Pinpoint the cell where the given text exists, returning its (x, y) midpoint coordinate. 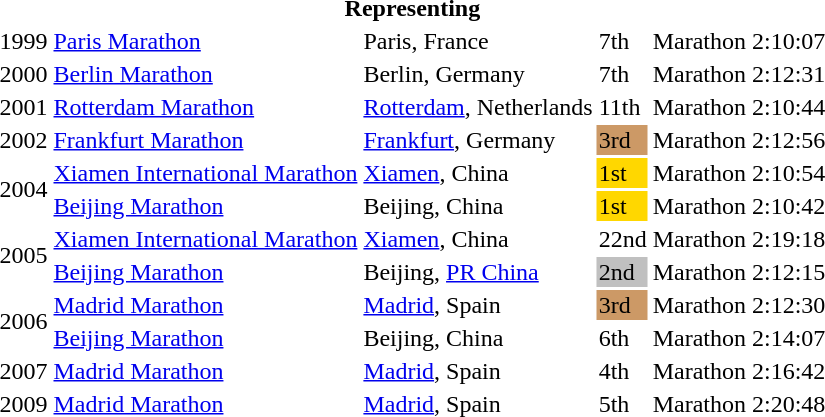
Frankfurt Marathon (206, 140)
Rotterdam Marathon (206, 107)
6th (622, 338)
Berlin, Germany (478, 74)
Rotterdam, Netherlands (478, 107)
Paris, France (478, 41)
Paris Marathon (206, 41)
22nd (622, 239)
11th (622, 107)
2nd (622, 272)
Berlin Marathon (206, 74)
Beijing, PR China (478, 272)
4th (622, 371)
Frankfurt, Germany (478, 140)
